From the cell containing the given text, extract its center point as [X, Y] coordinate. 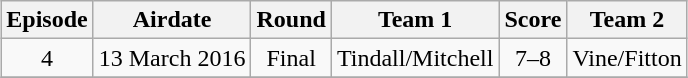
Team 1 [415, 20]
4 [47, 58]
13 March 2016 [172, 58]
Episode [47, 20]
Vine/Fitton [627, 58]
Round [291, 20]
Score [533, 20]
Tindall/Mitchell [415, 58]
7–8 [533, 58]
Team 2 [627, 20]
Airdate [172, 20]
Final [291, 58]
